Scan for the cell matching the given text and deliver its (X, Y) coordinate at center. 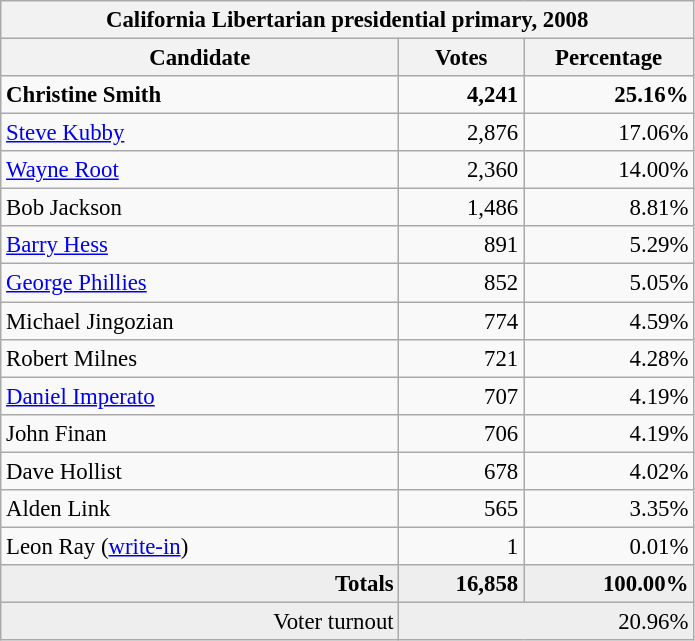
565 (462, 509)
852 (462, 283)
100.00% (609, 584)
Steve Kubby (200, 133)
Bob Jackson (200, 208)
891 (462, 245)
4,241 (462, 95)
3.35% (609, 509)
8.81% (609, 208)
20.96% (546, 621)
1,486 (462, 208)
774 (462, 321)
Candidate (200, 58)
John Finan (200, 433)
16,858 (462, 584)
707 (462, 396)
5.29% (609, 245)
0.01% (609, 546)
Leon Ray (write-in) (200, 546)
4.28% (609, 358)
Barry Hess (200, 245)
Votes (462, 58)
678 (462, 471)
Robert Milnes (200, 358)
5.05% (609, 283)
1 (462, 546)
706 (462, 433)
Dave Hollist (200, 471)
Michael Jingozian (200, 321)
2,876 (462, 133)
Voter turnout (200, 621)
Alden Link (200, 509)
25.16% (609, 95)
Wayne Root (200, 170)
George Phillies (200, 283)
California Libertarian presidential primary, 2008 (348, 20)
4.59% (609, 321)
4.02% (609, 471)
Percentage (609, 58)
Daniel Imperato (200, 396)
17.06% (609, 133)
14.00% (609, 170)
Christine Smith (200, 95)
2,360 (462, 170)
Totals (200, 584)
721 (462, 358)
